Determine the (x, y) coordinate at the center of the cell enclosing the given text.  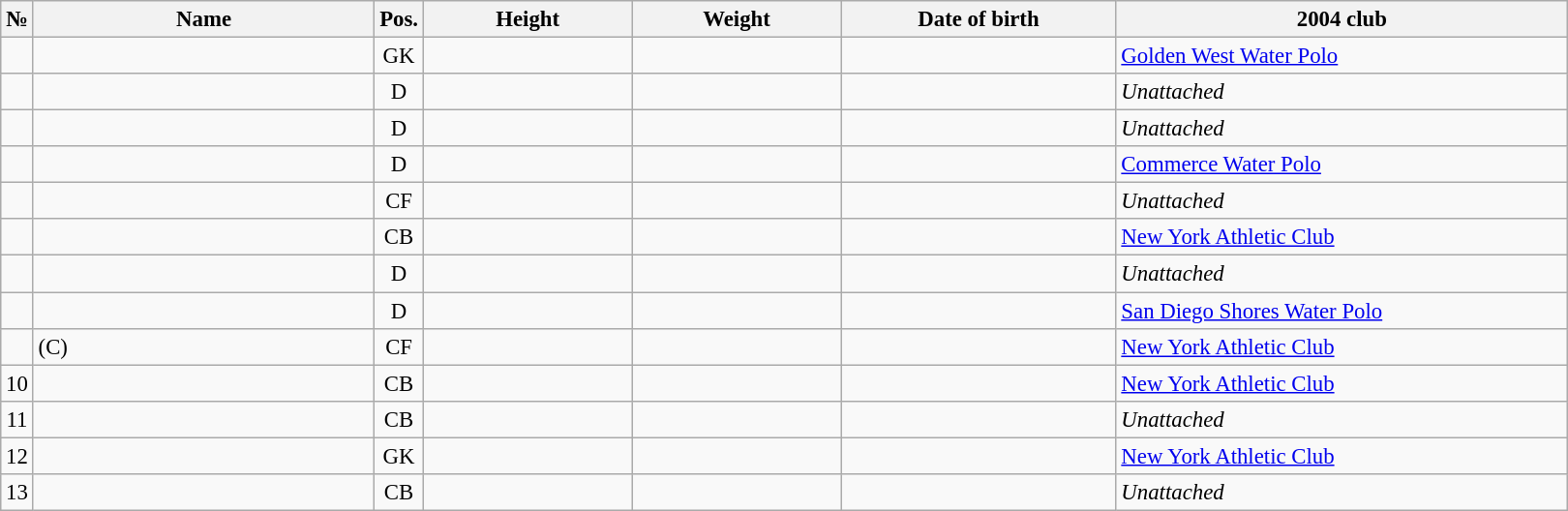
(C) (203, 346)
Golden West Water Polo (1342, 56)
12 (17, 456)
№ (17, 19)
Name (203, 19)
10 (17, 383)
13 (17, 493)
Weight (737, 19)
11 (17, 419)
Date of birth (979, 19)
San Diego Shores Water Polo (1342, 311)
Pos. (399, 19)
Commerce Water Polo (1342, 165)
Height (528, 19)
2004 club (1342, 19)
